Find where the given text appears and provide that cell's center as [X, Y] coordinate. 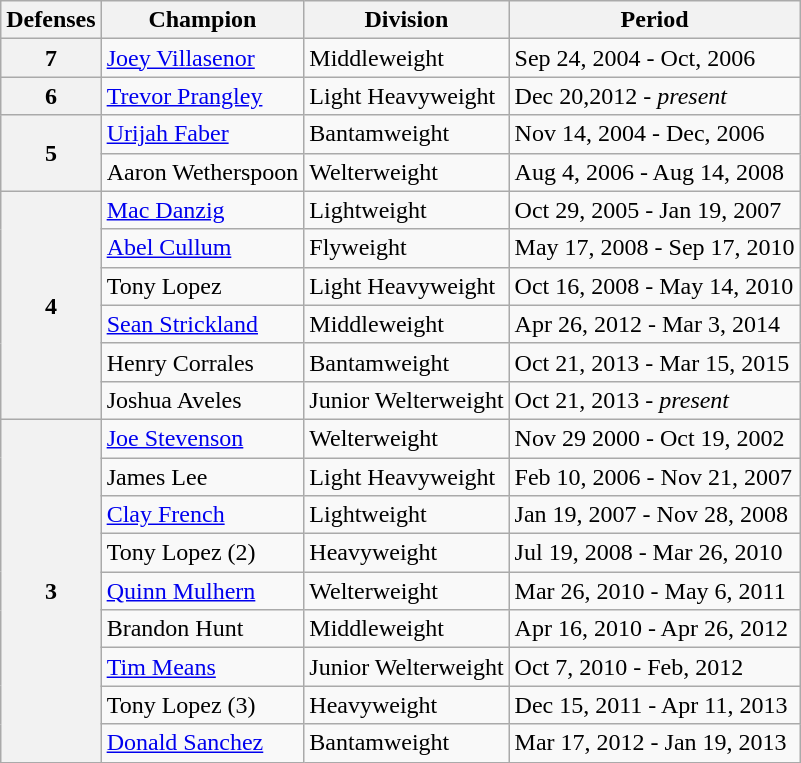
Mac Danzig [202, 210]
Tony Lopez (2) [202, 553]
James Lee [202, 477]
4 [51, 305]
Flyweight [406, 248]
Defenses [51, 20]
Sep 24, 2004 - Oct, 2006 [654, 58]
Quinn Mulhern [202, 591]
Oct 21, 2013 - Mar 15, 2015 [654, 362]
Division [406, 20]
Nov 14, 2004 - Dec, 2006 [654, 134]
Donald Sanchez [202, 743]
Dec 20,2012 - present [654, 96]
Aug 4, 2006 - Aug 14, 2008 [654, 172]
Jan 19, 2007 - Nov 28, 2008 [654, 515]
Joey Villasenor [202, 58]
Feb 10, 2006 - Nov 21, 2007 [654, 477]
Champion [202, 20]
Joshua Aveles [202, 400]
Tony Lopez [202, 286]
Apr 16, 2010 - Apr 26, 2012 [654, 629]
Sean Strickland [202, 324]
Tim Means [202, 667]
7 [51, 58]
Oct 29, 2005 - Jan 19, 2007 [654, 210]
Tony Lopez (3) [202, 705]
Period [654, 20]
May 17, 2008 - Sep 17, 2010 [654, 248]
Abel Cullum [202, 248]
Oct 7, 2010 - Feb, 2012 [654, 667]
Oct 21, 2013 - present [654, 400]
6 [51, 96]
5 [51, 153]
Trevor Prangley [202, 96]
Mar 17, 2012 - Jan 19, 2013 [654, 743]
Joe Stevenson [202, 438]
Jul 19, 2008 - Mar 26, 2010 [654, 553]
3 [51, 590]
Oct 16, 2008 - May 14, 2010 [654, 286]
Nov 29 2000 - Oct 19, 2002 [654, 438]
Apr 26, 2012 - Mar 3, 2014 [654, 324]
Brandon Hunt [202, 629]
Mar 26, 2010 - May 6, 2011 [654, 591]
Henry Corrales [202, 362]
Urijah Faber [202, 134]
Clay French [202, 515]
Dec 15, 2011 - Apr 11, 2013 [654, 705]
Aaron Wetherspoon [202, 172]
